Return the [X, Y] coordinate for the center point of the cell that contains the specified text.  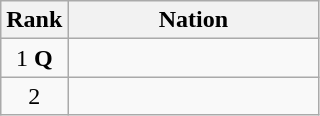
Nation [194, 20]
2 [34, 96]
1 Q [34, 58]
Rank [34, 20]
